Pinpoint the cell where the given text exists, returning its (x, y) midpoint coordinate. 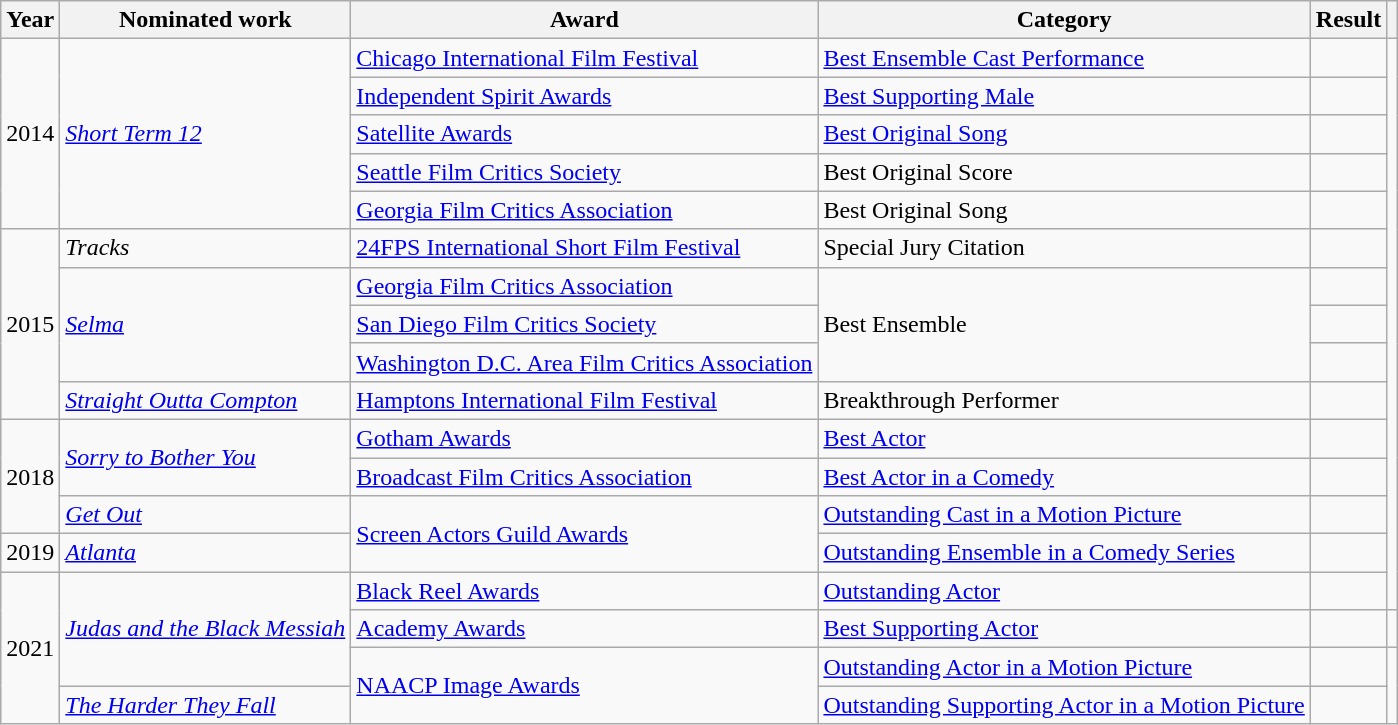
Tracks (206, 248)
Category (1064, 20)
Result (1348, 20)
24FPS International Short Film Festival (584, 248)
Selma (206, 324)
San Diego Film Critics Society (584, 324)
Nominated work (206, 20)
Best Ensemble (1064, 324)
Award (584, 20)
The Harder They Fall (206, 705)
Screen Actors Guild Awards (584, 534)
Outstanding Supporting Actor in a Motion Picture (1064, 705)
Hamptons International Film Festival (584, 400)
Chicago International Film Festival (584, 58)
2018 (30, 476)
Short Term 12 (206, 134)
2019 (30, 553)
NAACP Image Awards (584, 686)
Best Supporting Actor (1064, 629)
Best Actor (1064, 438)
Academy Awards (584, 629)
Outstanding Ensemble in a Comedy Series (1064, 553)
Gotham Awards (584, 438)
Washington D.C. Area Film Critics Association (584, 362)
2014 (30, 134)
Satellite Awards (584, 134)
Outstanding Cast in a Motion Picture (1064, 515)
Outstanding Actor (1064, 591)
2015 (30, 324)
Breakthrough Performer (1064, 400)
Best Ensemble Cast Performance (1064, 58)
Judas and the Black Messiah (206, 629)
Black Reel Awards (584, 591)
2021 (30, 648)
Year (30, 20)
Special Jury Citation (1064, 248)
Independent Spirit Awards (584, 96)
Best Supporting Male (1064, 96)
Outstanding Actor in a Motion Picture (1064, 667)
Best Actor in a Comedy (1064, 477)
Atlanta (206, 553)
Sorry to Bother You (206, 457)
Broadcast Film Critics Association (584, 477)
Straight Outta Compton (206, 400)
Get Out (206, 515)
Seattle Film Critics Society (584, 172)
Best Original Score (1064, 172)
